Scan for the cell matching the given text and deliver its (x, y) coordinate at center. 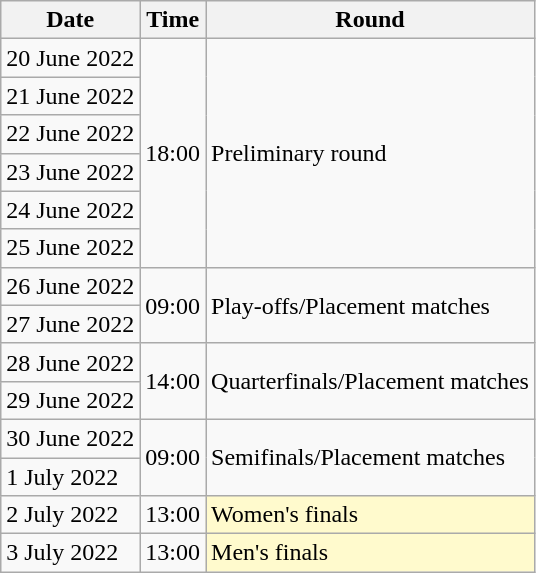
28 June 2022 (70, 362)
18:00 (173, 153)
23 June 2022 (70, 172)
Time (173, 20)
Date (70, 20)
Preliminary round (370, 153)
Women's finals (370, 515)
20 June 2022 (70, 58)
1 July 2022 (70, 477)
25 June 2022 (70, 248)
22 June 2022 (70, 134)
26 June 2022 (70, 286)
Men's finals (370, 553)
2 July 2022 (70, 515)
21 June 2022 (70, 96)
14:00 (173, 381)
3 July 2022 (70, 553)
Semifinals/Placement matches (370, 457)
27 June 2022 (70, 324)
30 June 2022 (70, 438)
Quarterfinals/Placement matches (370, 381)
Round (370, 20)
Play-offs/Placement matches (370, 305)
29 June 2022 (70, 400)
24 June 2022 (70, 210)
